For the text-containing cell, return its midpoint in [X, Y] coordinate format. 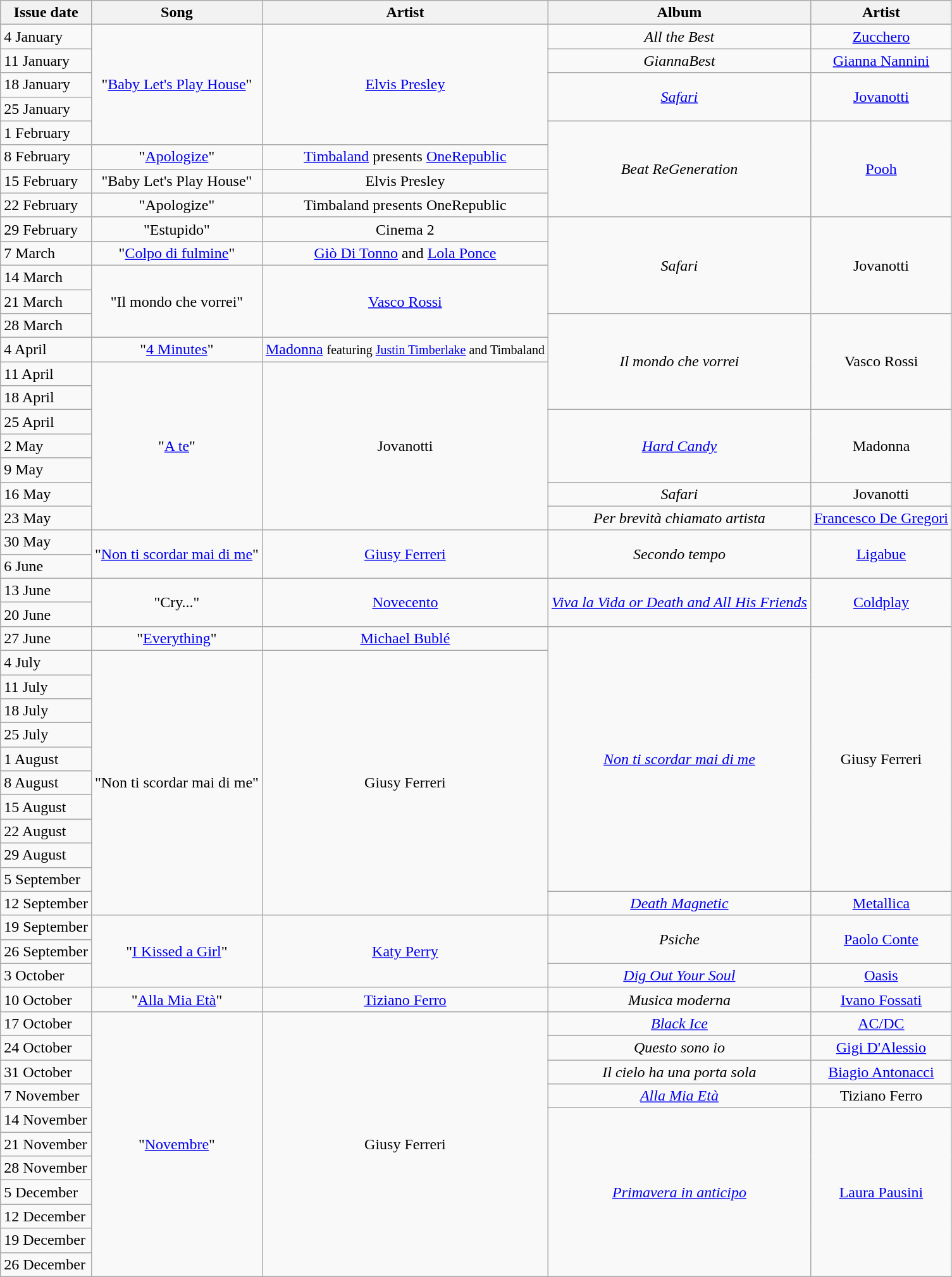
11 January [46, 61]
15 February [46, 181]
"Cry..." [176, 602]
Coldplay [881, 602]
22 August [46, 831]
"Estupido" [176, 229]
7 March [46, 253]
"Alla Mia Età" [176, 999]
Katy Perry [405, 951]
"Colpo di fulmine" [176, 253]
Beat ReGeneration [679, 169]
6 June [46, 566]
Gigi D'Alessio [881, 1047]
Primavera in anticipo [679, 1192]
Alla Mia Età [679, 1096]
21 November [46, 1144]
Dig Out Your Soul [679, 975]
All the Best [679, 37]
18 January [46, 85]
1 February [46, 133]
Oasis [881, 975]
Per brevità chiamato artista [679, 518]
Non ti scordar mai di me [679, 759]
Psiche [679, 939]
17 October [46, 1023]
14 March [46, 277]
20 June [46, 614]
10 October [46, 999]
Ligabue [881, 554]
15 August [46, 807]
14 November [46, 1120]
Zucchero [881, 37]
Viva la Vida or Death and All His Friends [679, 602]
Madonna featuring Justin Timberlake and Timbaland [405, 350]
25 July [46, 735]
Madonna [881, 446]
Death Magnetic [679, 903]
Metallica [881, 903]
"4 Minutes" [176, 350]
Gianna Nannini [881, 61]
5 September [46, 879]
Giò Di Tonno and Lola Ponce [405, 253]
18 April [46, 398]
11 July [46, 686]
7 November [46, 1096]
31 October [46, 1072]
Michael Bublé [405, 638]
Il mondo che vorrei [679, 362]
12 December [46, 1216]
"I Kissed a Girl" [176, 951]
8 February [46, 157]
8 August [46, 783]
Il cielo ha una porta sola [679, 1072]
23 May [46, 518]
Pooh [881, 169]
Black Ice [679, 1023]
12 September [46, 903]
Paolo Conte [881, 939]
19 September [46, 927]
Questo sono io [679, 1047]
9 May [46, 470]
26 September [46, 951]
Song [176, 13]
Ivano Fossati [881, 999]
4 July [46, 662]
29 February [46, 229]
1 August [46, 759]
Novecento [405, 602]
27 June [46, 638]
5 December [46, 1192]
29 August [46, 855]
Cinema 2 [405, 229]
11 April [46, 374]
AC/DC [881, 1023]
26 December [46, 1264]
"Novembre" [176, 1144]
28 March [46, 326]
4 April [46, 350]
18 July [46, 711]
Francesco De Gregori [881, 518]
19 December [46, 1240]
"A te" [176, 446]
Album [679, 13]
2 May [46, 446]
24 October [46, 1047]
Biagio Antonacci [881, 1072]
Hard Candy [679, 446]
Musica moderna [679, 999]
30 May [46, 542]
16 May [46, 494]
GiannaBest [679, 61]
28 November [46, 1168]
Laura Pausini [881, 1192]
"Everything" [176, 638]
13 June [46, 590]
"Il mondo che vorrei" [176, 301]
4 January [46, 37]
25 January [46, 109]
Secondo tempo [679, 554]
3 October [46, 975]
25 April [46, 422]
21 March [46, 302]
22 February [46, 205]
Issue date [46, 13]
